Search for the cell housing the specified text and yield its (x, y) center coordinate. 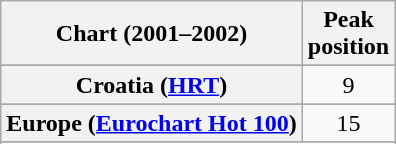
9 (348, 85)
15 (348, 123)
Peakposition (348, 34)
Croatia (HRT) (152, 85)
Europe (Eurochart Hot 100) (152, 123)
Chart (2001–2002) (152, 34)
